For the text-containing cell, return its midpoint in (x, y) coordinate format. 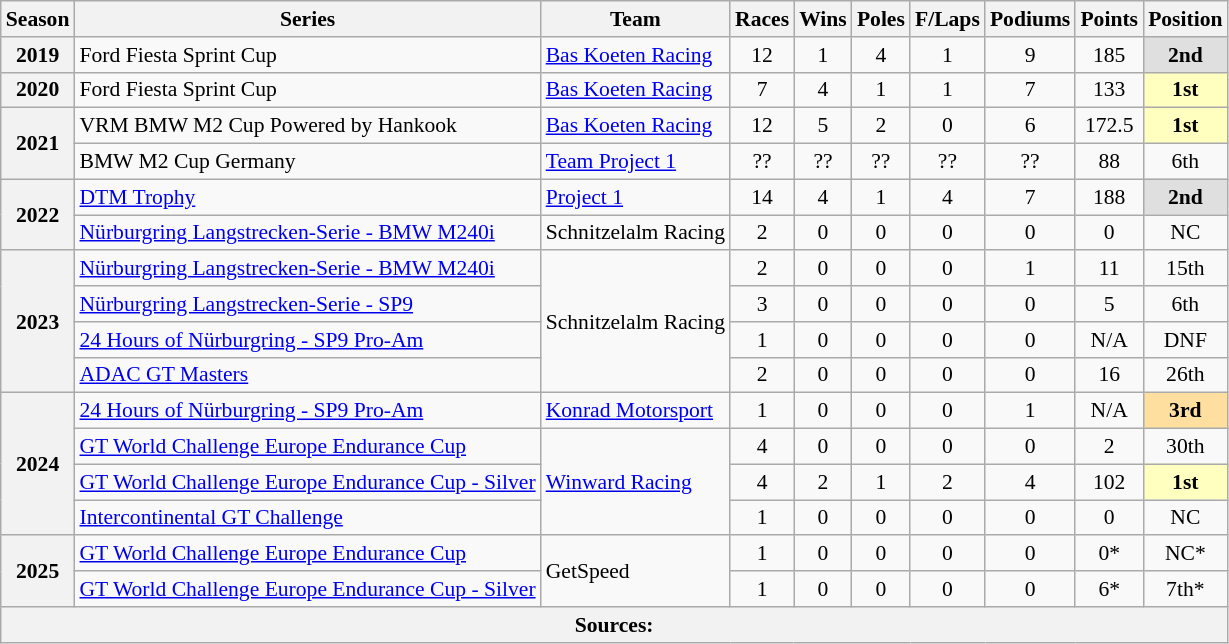
Team (636, 19)
3 (762, 304)
Intercontinental GT Challenge (307, 518)
Season (38, 19)
188 (1109, 197)
2024 (38, 464)
Project 1 (636, 197)
2019 (38, 55)
11 (1109, 269)
DTM Trophy (307, 197)
172.5 (1109, 126)
0* (1109, 554)
2025 (38, 572)
Points (1109, 19)
DNF (1185, 340)
BMW M2 Cup Germany (307, 162)
Poles (881, 19)
6* (1109, 589)
Team Project 1 (636, 162)
6 (1030, 126)
Series (307, 19)
Podiums (1030, 19)
7th* (1185, 589)
Wins (823, 19)
2021 (38, 144)
2020 (38, 90)
Konrad Motorsport (636, 411)
Sources: (614, 625)
30th (1185, 447)
16 (1109, 375)
2022 (38, 214)
VRM BMW M2 Cup Powered by Hankook (307, 126)
Position (1185, 19)
14 (762, 197)
88 (1109, 162)
Races (762, 19)
Winward Racing (636, 482)
Nürburgring Langstrecken-Serie - SP9 (307, 304)
NC* (1185, 554)
ADAC GT Masters (307, 375)
2023 (38, 322)
3rd (1185, 411)
GetSpeed (636, 572)
102 (1109, 482)
26th (1185, 375)
9 (1030, 55)
F/Laps (948, 19)
15th (1185, 269)
185 (1109, 55)
133 (1109, 90)
